Search for the cell housing the specified text and yield its [X, Y] center coordinate. 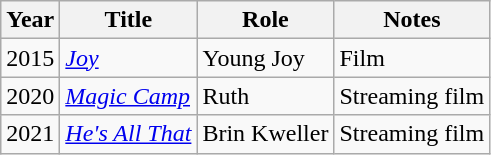
Notes [412, 20]
Film [412, 58]
He's All That [128, 134]
2020 [30, 96]
Year [30, 20]
2015 [30, 58]
Young Joy [266, 58]
Role [266, 20]
Joy [128, 58]
Ruth [266, 96]
Magic Camp [128, 96]
2021 [30, 134]
Title [128, 20]
Brin Kweller [266, 134]
